Return [x, y] of the center of cell containing provided text 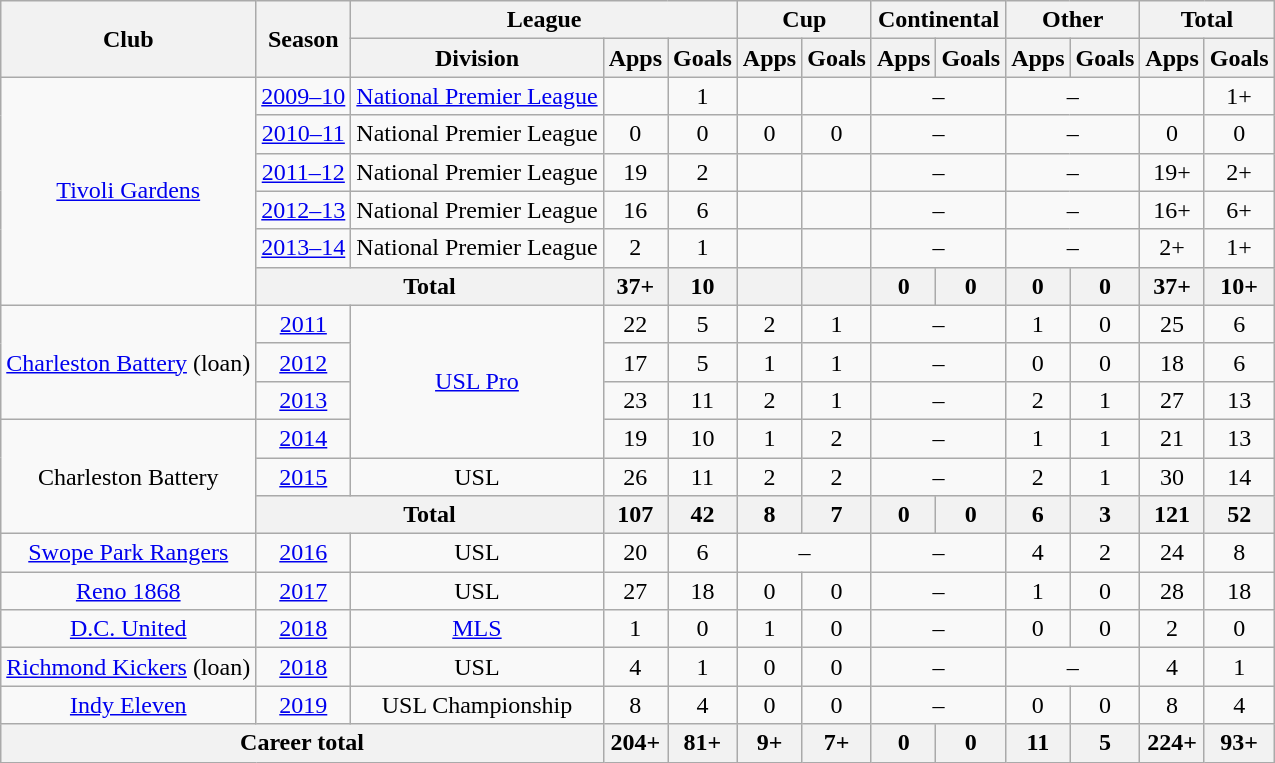
24 [1172, 553]
2017 [304, 591]
Division [477, 58]
2015 [304, 477]
20 [635, 553]
3 [1105, 515]
26 [635, 477]
Indy Eleven [128, 705]
19+ [1172, 172]
23 [635, 400]
Career total [302, 743]
10+ [1239, 286]
16+ [1172, 210]
16 [635, 210]
2011 [304, 324]
2012–13 [304, 210]
2016 [304, 553]
2012 [304, 362]
Tivoli Gardens [128, 191]
22 [635, 324]
Club [128, 39]
2013 [304, 400]
MLS [477, 629]
28 [1172, 591]
25 [1172, 324]
2010–11 [304, 134]
D.C. United [128, 629]
Swope Park Rangers [128, 553]
6+ [1239, 210]
9+ [769, 743]
USL Pro [477, 381]
2019 [304, 705]
21 [1172, 438]
Reno 1868 [128, 591]
USL Championship [477, 705]
224+ [1172, 743]
League [544, 20]
93+ [1239, 743]
Season [304, 39]
204+ [635, 743]
Richmond Kickers (loan) [128, 667]
7 [837, 515]
2014 [304, 438]
Charleston Battery (loan) [128, 362]
Charleston Battery [128, 476]
Other [1073, 20]
81+ [703, 743]
7+ [837, 743]
42 [703, 515]
Cup [804, 20]
121 [1172, 515]
107 [635, 515]
52 [1239, 515]
17 [635, 362]
2011–12 [304, 172]
Continental [938, 20]
14 [1239, 477]
2009–10 [304, 96]
2013–14 [304, 248]
30 [1172, 477]
